Scan for the cell matching the given text and deliver its (X, Y) coordinate at center. 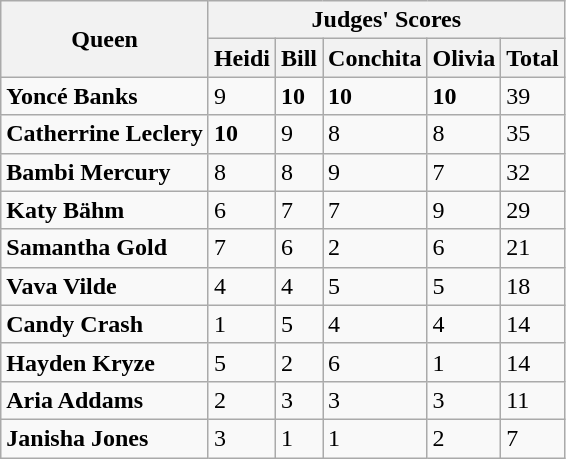
39 (533, 96)
32 (533, 172)
Samantha Gold (105, 248)
Judges' Scores (386, 20)
11 (533, 400)
Total (533, 58)
Bill (298, 58)
Olivia (464, 58)
18 (533, 286)
Janisha Jones (105, 438)
29 (533, 210)
Vava Vilde (105, 286)
Katy Bähm (105, 210)
Bambi Mercury (105, 172)
Aria Addams (105, 400)
35 (533, 134)
Catherrine Leclery (105, 134)
21 (533, 248)
Heidi (242, 58)
Hayden Kryze (105, 362)
Queen (105, 39)
Yoncé Banks (105, 96)
Conchita (375, 58)
Candy Crash (105, 324)
